For the text-containing cell, return its midpoint in (x, y) coordinate format. 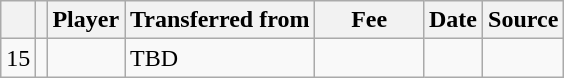
Date (452, 20)
15 (18, 58)
TBD (220, 58)
Transferred from (220, 20)
Source (524, 20)
Player (86, 20)
Fee (370, 20)
